Extract the (X, Y) coordinate from the center of the cell holding the provided text.  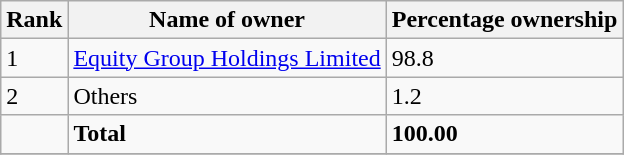
Name of owner (227, 20)
100.00 (504, 134)
1.2 (504, 96)
Percentage ownership (504, 20)
Equity Group Holdings Limited (227, 58)
2 (34, 96)
Rank (34, 20)
Total (227, 134)
98.8 (504, 58)
1 (34, 58)
Others (227, 96)
